Extract the [x, y] coordinate from the center of the cell holding the provided text.  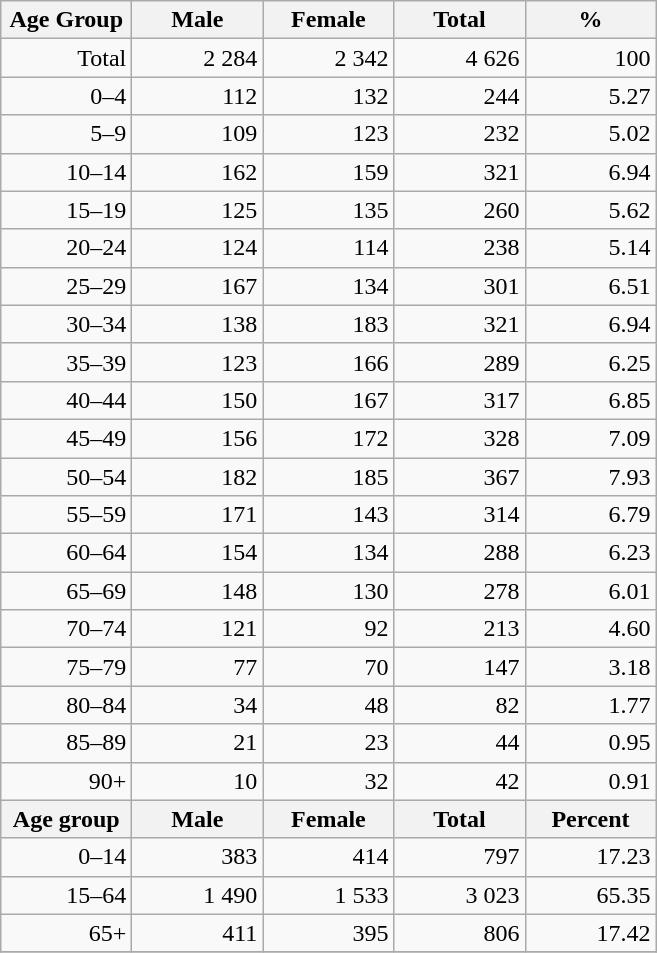
114 [328, 248]
806 [460, 933]
383 [198, 857]
148 [198, 591]
135 [328, 210]
182 [198, 477]
124 [198, 248]
60–64 [66, 553]
5.27 [590, 96]
0–4 [66, 96]
44 [460, 743]
317 [460, 400]
15–19 [66, 210]
301 [460, 286]
0.91 [590, 781]
2 342 [328, 58]
92 [328, 629]
35–39 [66, 362]
4 626 [460, 58]
132 [328, 96]
5–9 [66, 134]
80–84 [66, 705]
% [590, 20]
6.01 [590, 591]
10–14 [66, 172]
395 [328, 933]
147 [460, 667]
70–74 [66, 629]
1 490 [198, 895]
1.77 [590, 705]
130 [328, 591]
159 [328, 172]
45–49 [66, 438]
90+ [66, 781]
82 [460, 705]
65+ [66, 933]
42 [460, 781]
17.42 [590, 933]
154 [198, 553]
85–89 [66, 743]
138 [198, 324]
15–64 [66, 895]
112 [198, 96]
75–79 [66, 667]
143 [328, 515]
5.14 [590, 248]
150 [198, 400]
278 [460, 591]
156 [198, 438]
314 [460, 515]
260 [460, 210]
166 [328, 362]
7.93 [590, 477]
213 [460, 629]
244 [460, 96]
232 [460, 134]
25–29 [66, 286]
34 [198, 705]
3.18 [590, 667]
10 [198, 781]
65.35 [590, 895]
4.60 [590, 629]
1 533 [328, 895]
171 [198, 515]
65–69 [66, 591]
77 [198, 667]
Age Group [66, 20]
70 [328, 667]
125 [198, 210]
17.23 [590, 857]
6.51 [590, 286]
411 [198, 933]
32 [328, 781]
0.95 [590, 743]
Age group [66, 819]
40–44 [66, 400]
797 [460, 857]
6.25 [590, 362]
30–34 [66, 324]
0–14 [66, 857]
7.09 [590, 438]
5.02 [590, 134]
3 023 [460, 895]
5.62 [590, 210]
328 [460, 438]
109 [198, 134]
21 [198, 743]
162 [198, 172]
185 [328, 477]
183 [328, 324]
238 [460, 248]
Percent [590, 819]
367 [460, 477]
2 284 [198, 58]
288 [460, 553]
6.79 [590, 515]
6.85 [590, 400]
23 [328, 743]
48 [328, 705]
20–24 [66, 248]
289 [460, 362]
100 [590, 58]
50–54 [66, 477]
172 [328, 438]
121 [198, 629]
55–59 [66, 515]
414 [328, 857]
6.23 [590, 553]
